Determine the [X, Y] coordinate at the center of the cell enclosing the given text.  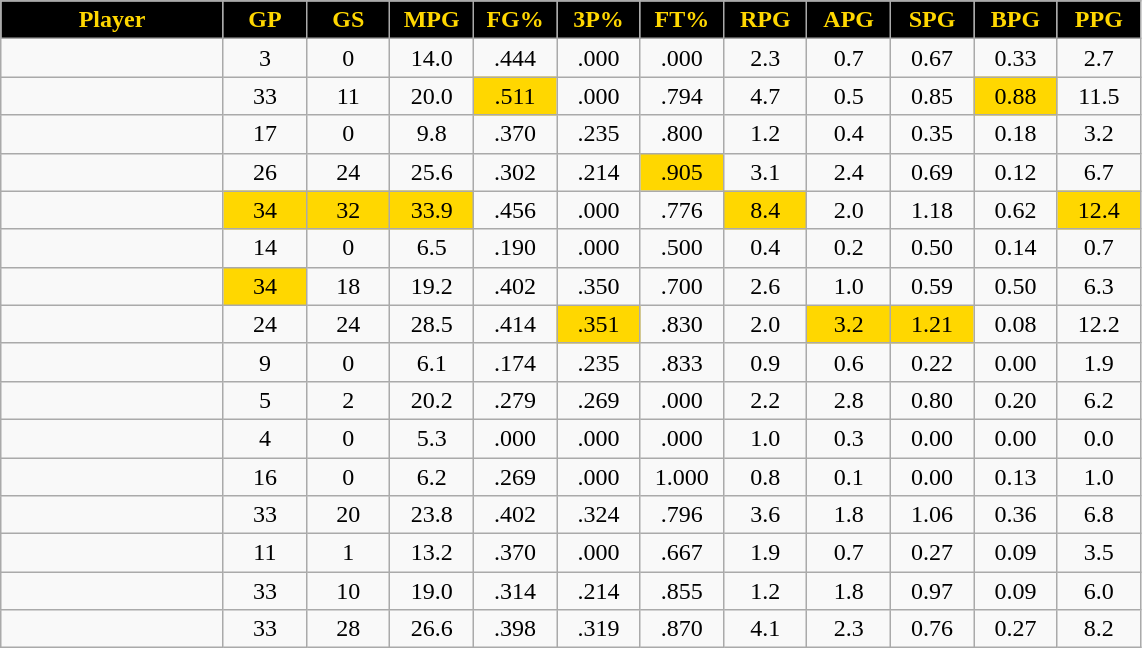
0.1 [848, 477]
2 [348, 400]
0.36 [1016, 515]
20.0 [432, 96]
0.0 [1098, 438]
.870 [682, 629]
.511 [514, 96]
0.13 [1016, 477]
GP [264, 20]
0.18 [1016, 134]
GS [348, 20]
FG% [514, 20]
0.35 [932, 134]
0.14 [1016, 248]
.302 [514, 172]
.351 [598, 324]
28 [348, 629]
26.6 [432, 629]
0.20 [1016, 400]
2.7 [1098, 58]
9 [264, 362]
.324 [598, 515]
2.4 [848, 172]
13.2 [432, 553]
0.69 [932, 172]
8.4 [766, 210]
14.0 [432, 58]
17 [264, 134]
.414 [514, 324]
.174 [514, 362]
0.62 [1016, 210]
9.8 [432, 134]
.700 [682, 286]
.794 [682, 96]
PPG [1098, 20]
1.000 [682, 477]
.905 [682, 172]
.314 [514, 591]
5 [264, 400]
4.1 [766, 629]
6.1 [432, 362]
.456 [514, 210]
.855 [682, 591]
0.59 [932, 286]
20.2 [432, 400]
5.3 [432, 438]
25.6 [432, 172]
3.5 [1098, 553]
12.4 [1098, 210]
0.33 [1016, 58]
.190 [514, 248]
.398 [514, 629]
2.8 [848, 400]
SPG [932, 20]
1 [348, 553]
3.1 [766, 172]
BPG [1016, 20]
APG [848, 20]
19.2 [432, 286]
0.12 [1016, 172]
0.76 [932, 629]
0.3 [848, 438]
33.9 [432, 210]
6.5 [432, 248]
18 [348, 286]
.279 [514, 400]
1.18 [932, 210]
Player [112, 20]
28.5 [432, 324]
6.3 [1098, 286]
FT% [682, 20]
6.7 [1098, 172]
.350 [598, 286]
.830 [682, 324]
RPG [766, 20]
6.0 [1098, 591]
.800 [682, 134]
6.8 [1098, 515]
8.2 [1098, 629]
0.85 [932, 96]
0.97 [932, 591]
32 [348, 210]
19.0 [432, 591]
26 [264, 172]
23.8 [432, 515]
.319 [598, 629]
14 [264, 248]
.833 [682, 362]
11.5 [1098, 96]
16 [264, 477]
0.9 [766, 362]
0.22 [932, 362]
0.6 [848, 362]
0.08 [1016, 324]
0.67 [932, 58]
0.80 [932, 400]
3 [264, 58]
4.7 [766, 96]
3P% [598, 20]
1.21 [932, 324]
2.6 [766, 286]
2.2 [766, 400]
MPG [432, 20]
3.6 [766, 515]
1.06 [932, 515]
.667 [682, 553]
0.8 [766, 477]
.444 [514, 58]
20 [348, 515]
0.2 [848, 248]
4 [264, 438]
.776 [682, 210]
.500 [682, 248]
12.2 [1098, 324]
0.88 [1016, 96]
0.5 [848, 96]
.796 [682, 515]
10 [348, 591]
